Scan for the cell matching the given text and deliver its [X, Y] coordinate at center. 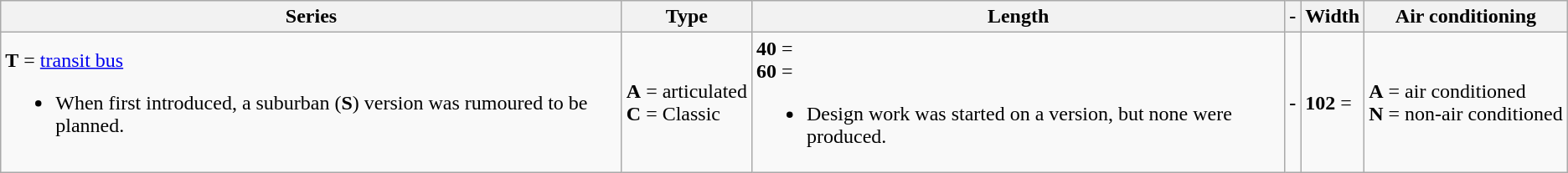
Width [1333, 17]
Series [312, 17]
A = articulatedC = Classic [687, 102]
Type [687, 17]
Air conditioning [1466, 17]
102 = [1333, 102]
A = air conditionedN = non-air conditioned [1466, 102]
T = transit busWhen first introduced, a suburban (S) version was rumoured to be planned. [312, 102]
Length [1018, 17]
40 = 60 = Design work was started on a version, but none were produced. [1018, 102]
